Determine the [X, Y] coordinate at the center of the cell enclosing the given text.  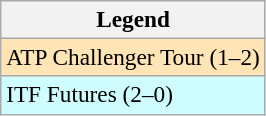
Legend [133, 19]
ATP Challenger Tour (1–2) [133, 57]
ITF Futures (2–0) [133, 95]
